From the cell containing the given text, extract its center point as [X, Y] coordinate. 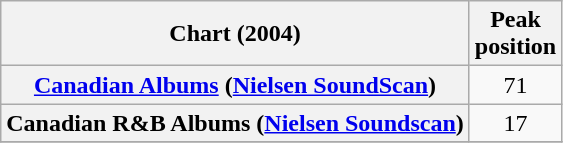
Canadian Albums (Nielsen SoundScan) [236, 85]
Peakposition [515, 34]
Canadian R&B Albums (Nielsen Soundscan) [236, 123]
71 [515, 85]
17 [515, 123]
Chart (2004) [236, 34]
